Search for the cell housing the specified text and yield its [X, Y] center coordinate. 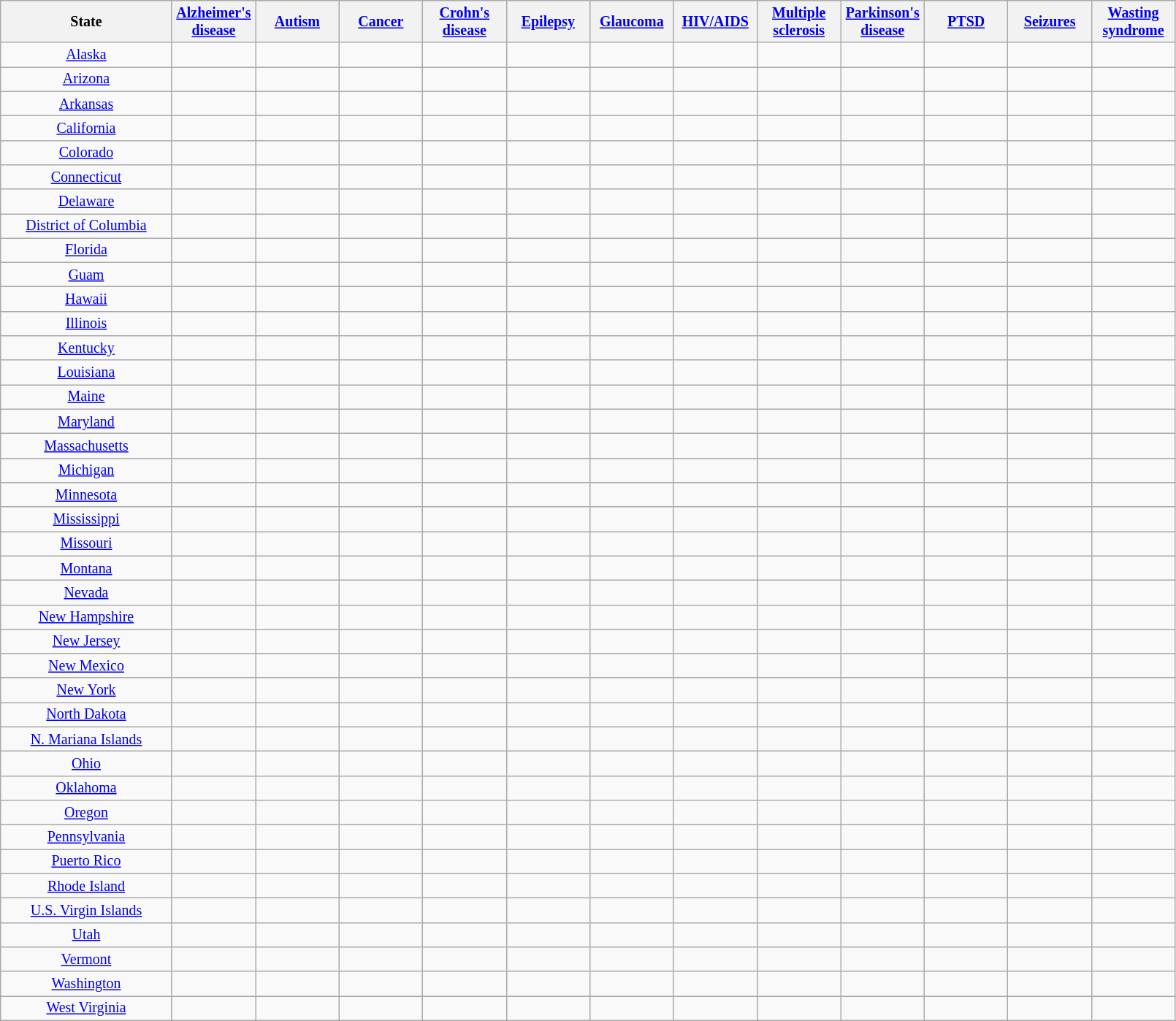
Guam [86, 275]
Oregon [86, 812]
New Hampshire [86, 616]
Montana [86, 568]
North Dakota [86, 714]
Illinois [86, 324]
Maine [86, 397]
N. Mariana Islands [86, 739]
Minnesota [86, 495]
Autism [297, 22]
Florida [86, 250]
Mississippi [86, 519]
Oklahoma [86, 789]
Seizures [1050, 22]
Connecticut [86, 177]
Multiple sclerosis [798, 22]
New York [86, 691]
Epilepsy [548, 22]
Vermont [86, 960]
State [86, 22]
Alzheimer's disease [213, 22]
Ohio [86, 764]
Utah [86, 935]
Parkinson's disease [882, 22]
Puerto Rico [86, 862]
Alaska [86, 56]
Nevada [86, 593]
Missouri [86, 543]
Michigan [86, 470]
HIV/AIDS [715, 22]
Delaware [86, 202]
New Jersey [86, 641]
West Virginia [86, 1008]
Cancer [381, 22]
Colorado [86, 152]
Kentucky [86, 348]
California [86, 129]
Pennsylvania [86, 837]
U.S. Virgin Islands [86, 910]
Wasting syndrome [1133, 22]
Hawaii [86, 299]
Glaucoma [632, 22]
Rhode Island [86, 885]
PTSD [966, 22]
Arizona [86, 79]
Maryland [86, 422]
New Mexico [86, 666]
Massachusetts [86, 446]
Louisiana [86, 372]
Crohn's disease [465, 22]
Washington [86, 983]
District of Columbia [86, 226]
Arkansas [86, 104]
